From the cell containing the given text, extract its center point as (X, Y) coordinate. 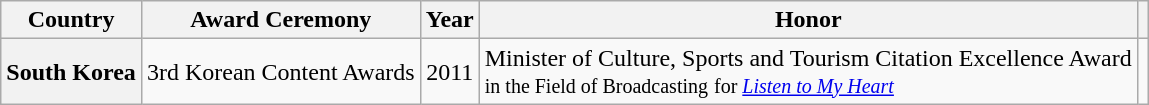
Honor (808, 20)
Minister of Culture, Sports and Tourism Citation Excellence Awardin the Field of Broadcasting for Listen to My Heart (808, 72)
Award Ceremony (280, 20)
Country (72, 20)
3rd Korean Content Awards (280, 72)
South Korea (72, 72)
2011 (450, 72)
Year (450, 20)
